Extract the [x, y] coordinate from the center of the cell holding the provided text.  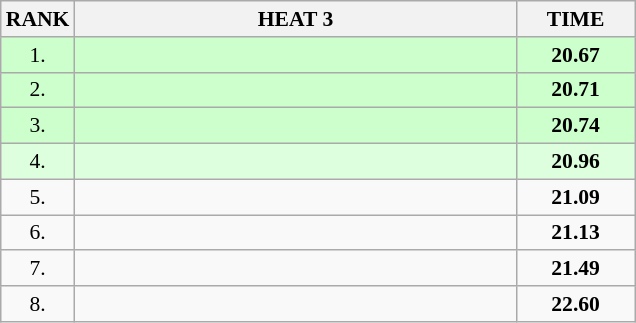
21.13 [576, 233]
3. [38, 126]
6. [38, 233]
4. [38, 162]
20.67 [576, 55]
22.60 [576, 304]
20.96 [576, 162]
21.09 [576, 197]
5. [38, 197]
8. [38, 304]
HEAT 3 [295, 19]
21.49 [576, 269]
TIME [576, 19]
1. [38, 55]
20.74 [576, 126]
2. [38, 90]
7. [38, 269]
RANK [38, 19]
20.71 [576, 90]
